Scan for the cell matching the given text and deliver its (x, y) coordinate at center. 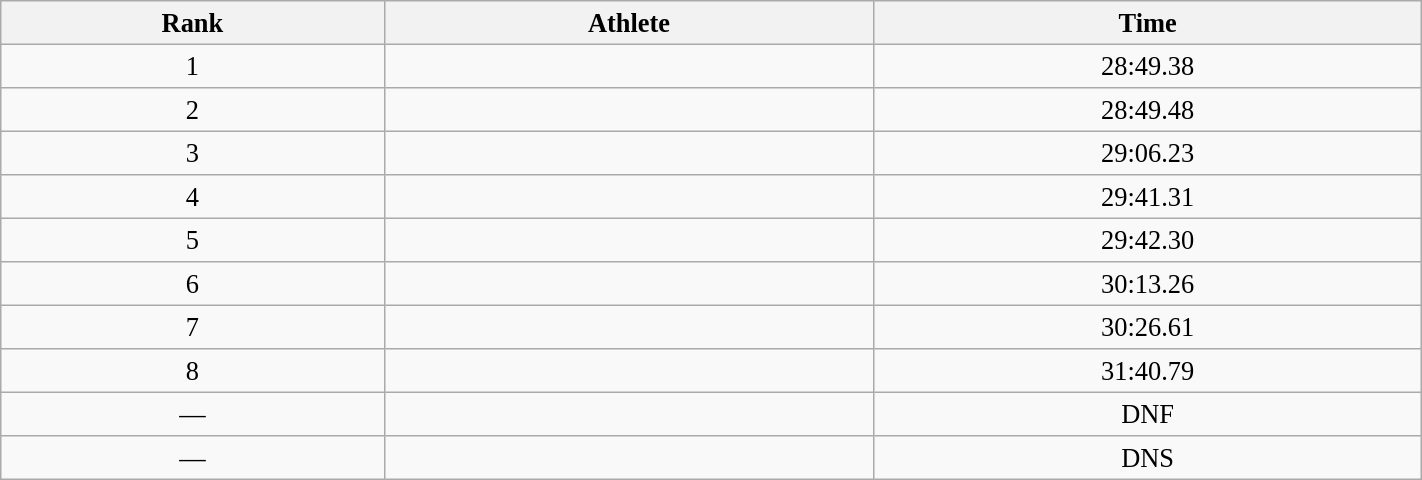
29:06.23 (1148, 153)
Rank (192, 22)
29:42.30 (1148, 240)
8 (192, 371)
29:41.31 (1148, 197)
2 (192, 109)
DNF (1148, 414)
7 (192, 327)
4 (192, 197)
1 (192, 66)
30:13.26 (1148, 284)
Athlete (629, 22)
28:49.48 (1148, 109)
31:40.79 (1148, 371)
3 (192, 153)
5 (192, 240)
28:49.38 (1148, 66)
6 (192, 284)
Time (1148, 22)
30:26.61 (1148, 327)
DNS (1148, 458)
